Search for the cell housing the specified text and yield its [X, Y] center coordinate. 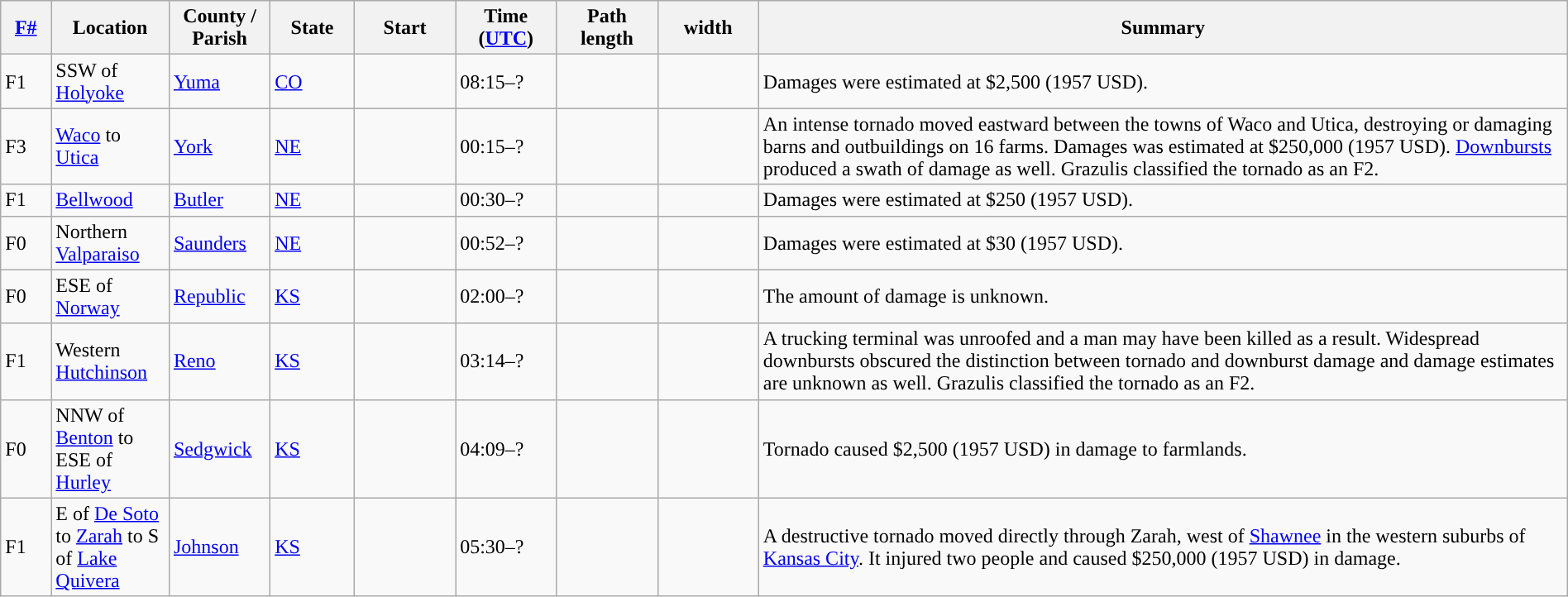
Damages were estimated at $250 (1957 USD). [1163, 200]
Reno [219, 361]
CO [313, 81]
State [313, 28]
Bellwood [111, 200]
Summary [1163, 28]
Sedgwick [219, 448]
02:00–? [506, 296]
F3 [26, 146]
Johnson [219, 547]
Butler [219, 200]
ESE of Norway [111, 296]
04:09–? [506, 448]
Damages were estimated at $2,500 (1957 USD). [1163, 81]
03:14–? [506, 361]
E of De Soto to Zarah to S of Lake Quivera [111, 547]
Saunders [219, 243]
Time (UTC) [506, 28]
NNW of Benton to ESE of Hurley [111, 448]
Start [404, 28]
Location [111, 28]
00:15–? [506, 146]
width [708, 28]
Path length [607, 28]
Republic [219, 296]
Yuma [219, 81]
Northern Valparaiso [111, 243]
08:15–? [506, 81]
00:52–? [506, 243]
York [219, 146]
Waco to Utica [111, 146]
County / Parish [219, 28]
00:30–? [506, 200]
SSW of Holyoke [111, 81]
05:30–? [506, 547]
Damages were estimated at $30 (1957 USD). [1163, 243]
Western Hutchinson [111, 361]
F# [26, 28]
Tornado caused $2,500 (1957 USD) in damage to farmlands. [1163, 448]
The amount of damage is unknown. [1163, 296]
